Pinpoint the cell where the given text exists, returning its (x, y) midpoint coordinate. 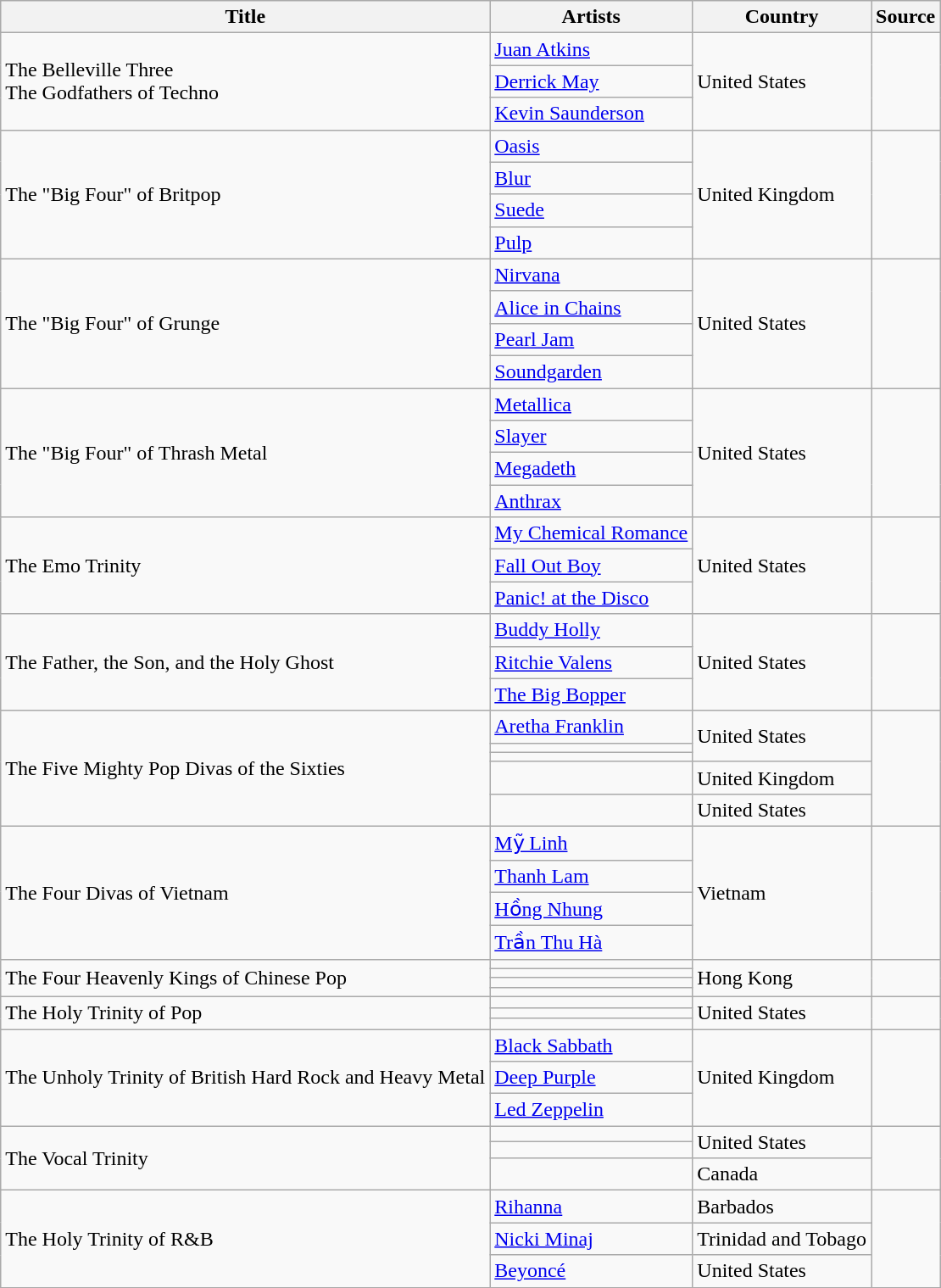
Aretha Franklin (592, 727)
Trinidad and Tobago (782, 1239)
Megadeth (592, 469)
Panic! at the Disco (592, 598)
Rihanna (592, 1207)
The Vocal Trinity (246, 1158)
Thanh Lam (592, 876)
Kevin Saunderson (592, 114)
Juan Atkins (592, 49)
Deep Purple (592, 1078)
The Holy Trinity of R&B (246, 1239)
The Holy Trinity of Pop (246, 1012)
Buddy Holly (592, 630)
Pearl Jam (592, 339)
Oasis (592, 146)
Artists (592, 17)
Nicki Minaj (592, 1239)
Fall Out Boy (592, 566)
The Big Bopper (592, 694)
Barbados (782, 1207)
Trần Thu Hà (592, 943)
Suede (592, 210)
Hong Kong (782, 978)
Led Zeppelin (592, 1110)
Title (246, 17)
Hồng Nhung (592, 909)
Blur (592, 178)
The "Big Four" of Grunge (246, 323)
The Unholy Trinity of British Hard Rock and Heavy Metal (246, 1078)
My Chemical Romance (592, 533)
Nirvana (592, 275)
Derrick May (592, 81)
The Four Divas of Vietnam (246, 892)
The Belleville ThreeThe Godfathers of Techno (246, 81)
Slayer (592, 437)
Source (905, 17)
Black Sabbath (592, 1045)
The Five Mighty Pop Divas of the Sixties (246, 768)
Anthrax (592, 501)
Canada (782, 1174)
The Four Heavenly Kings of Chinese Pop (246, 978)
The Father, the Son, and the Holy Ghost (246, 662)
The "Big Four" of Britpop (246, 194)
Vietnam (782, 892)
Alice in Chains (592, 307)
Beyoncé (592, 1271)
Ritchie Valens (592, 662)
Metallica (592, 404)
Country (782, 17)
The "Big Four" of Thrash Metal (246, 453)
Pulp (592, 243)
Soundgarden (592, 371)
The Emo Trinity (246, 566)
Mỹ Linh (592, 843)
